Find where the given text appears and provide that cell's center as [x, y] coordinate. 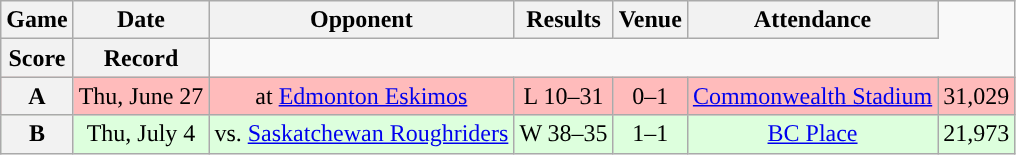
at Edmonton Eskimos [362, 96]
Date [141, 20]
Thu, June 27 [141, 96]
A [37, 96]
Opponent [362, 20]
L 10–31 [564, 96]
Score [37, 58]
Venue [650, 20]
0–1 [650, 96]
Results [564, 20]
Record [141, 58]
21,973 [976, 134]
31,029 [976, 96]
BC Place [812, 134]
W 38–35 [564, 134]
vs. Saskatchewan Roughriders [362, 134]
Attendance [812, 20]
Commonwealth Stadium [812, 96]
B [37, 134]
Game [37, 20]
1–1 [650, 134]
Thu, July 4 [141, 134]
